Search for the cell housing the specified text and yield its [X, Y] center coordinate. 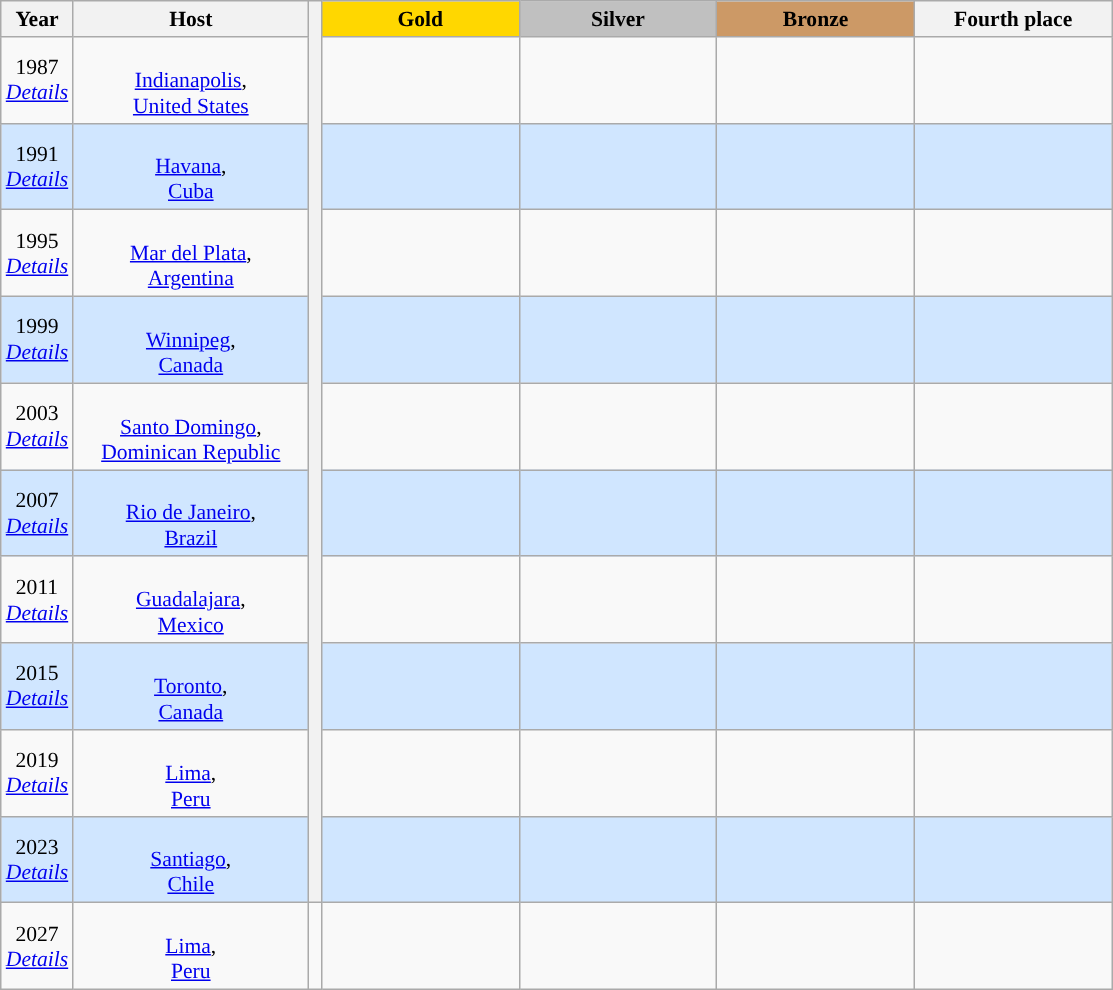
Mar del Plata,Argentina [190, 254]
Gold [420, 19]
Fourth place [1013, 19]
2007Details [37, 514]
Santo Domingo,Dominican Republic [190, 426]
Toronto,Canada [190, 686]
Guadalajara,Mexico [190, 600]
Rio de Janeiro,Brazil [190, 514]
Havana,Cuba [190, 166]
2027Details [37, 946]
2019Details [37, 774]
1987Details [37, 80]
2003Details [37, 426]
Indianapolis,United States [190, 80]
Winnipeg,Canada [190, 340]
1999Details [37, 340]
Santiago,Chile [190, 860]
Bronze [816, 19]
Host [190, 19]
2011Details [37, 600]
Silver [618, 19]
1991Details [37, 166]
Year [37, 19]
2015Details [37, 686]
1995Details [37, 254]
2023Details [37, 860]
